Pinpoint the cell where the given text exists, returning its [X, Y] midpoint coordinate. 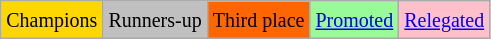
Relegated [444, 20]
Champions [52, 20]
Third place [258, 20]
Runners-up [155, 20]
Promoted [354, 20]
